Scan for the cell matching the given text and deliver its (X, Y) coordinate at center. 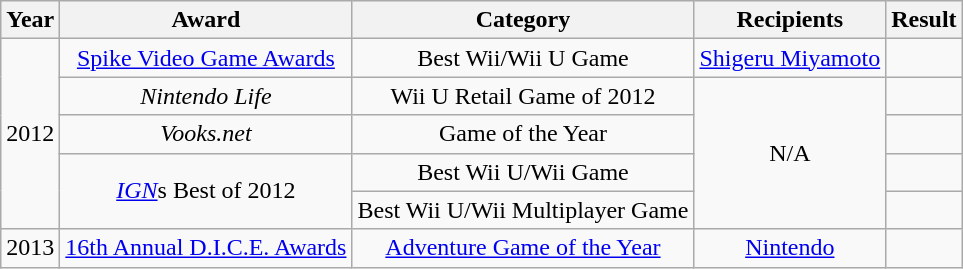
Vooks.net (206, 134)
Adventure Game of the Year (523, 248)
Nintendo (790, 248)
2012 (30, 134)
Nintendo Life (206, 96)
Recipients (790, 20)
Result (924, 20)
N/A (790, 153)
Best Wii U/Wii Game (523, 172)
Game of the Year (523, 134)
2013 (30, 248)
Best Wii U/Wii Multiplayer Game (523, 210)
Year (30, 20)
Spike Video Game Awards (206, 58)
Shigeru Miyamoto (790, 58)
IGNs Best of 2012 (206, 191)
Award (206, 20)
16th Annual D.I.C.E. Awards (206, 248)
Wii U Retail Game of 2012 (523, 96)
Best Wii/Wii U Game (523, 58)
Category (523, 20)
